Provide the (X, Y) coordinate of the cell's center where the given text is located.  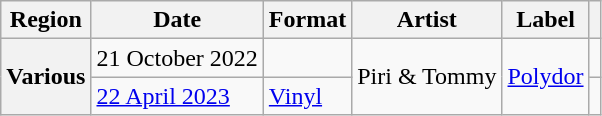
21 October 2022 (177, 58)
Polydor (546, 77)
Various (46, 77)
Format (307, 20)
Label (546, 20)
Piri & Tommy (427, 77)
22 April 2023 (177, 96)
Region (46, 20)
Vinyl (307, 96)
Date (177, 20)
Artist (427, 20)
